Capture the cell that displays the provided text and extract its (X, Y) central coordinate. 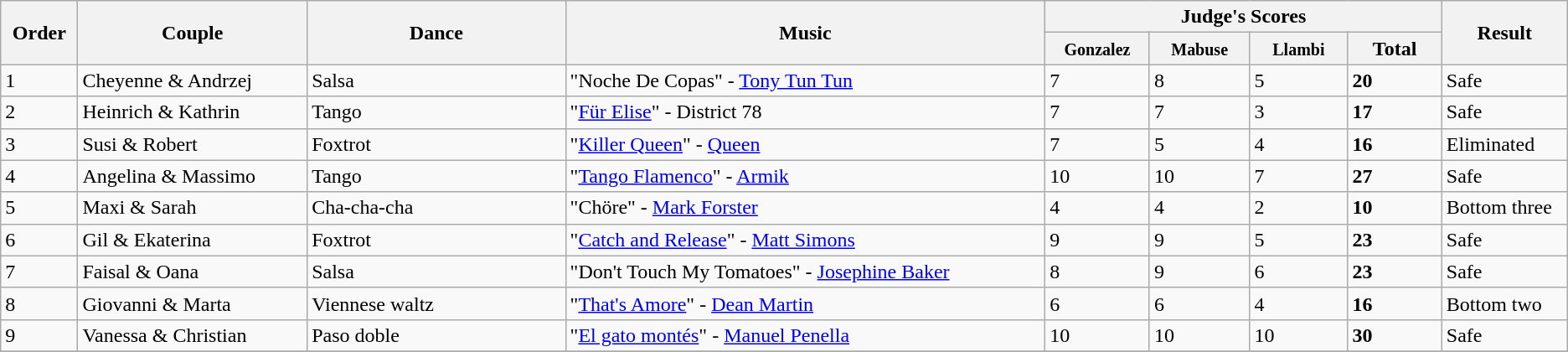
Order (39, 33)
Result (1504, 33)
Cha-cha-cha (436, 208)
Mabuse (1199, 49)
Susi & Robert (193, 144)
"Don't Touch My Tomatoes" - Josephine Baker (806, 272)
Heinrich & Kathrin (193, 112)
Angelina & Massimo (193, 176)
"El gato montés" - Manuel Penella (806, 335)
"Chöre" - Mark Forster (806, 208)
Viennese waltz (436, 303)
"Killer Queen" - Queen (806, 144)
"Noche De Copas" - Tony Tun Tun (806, 80)
Gonzalez (1097, 49)
Eliminated (1504, 144)
30 (1395, 335)
Giovanni & Marta (193, 303)
"Tango Flamenco" - Armik (806, 176)
Judge's Scores (1244, 17)
27 (1395, 176)
Cheyenne & Andrzej (193, 80)
Vanessa & Christian (193, 335)
"Catch and Release" - Matt Simons (806, 240)
Music (806, 33)
Total (1395, 49)
Couple (193, 33)
1 (39, 80)
"That's Amore" - Dean Martin (806, 303)
Gil & Ekaterina (193, 240)
Maxi & Sarah (193, 208)
20 (1395, 80)
Dance (436, 33)
Bottom three (1504, 208)
Faisal & Oana (193, 272)
Paso doble (436, 335)
Bottom two (1504, 303)
17 (1395, 112)
Llambi (1298, 49)
"Für Elise" - District 78 (806, 112)
